Pinpoint the cell where the given text exists, returning its (X, Y) midpoint coordinate. 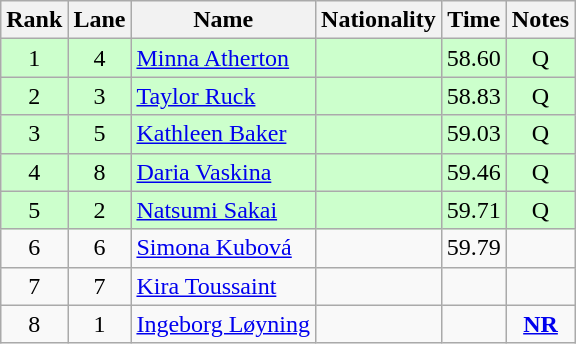
59.79 (474, 248)
Daria Vaskina (224, 172)
59.71 (474, 210)
59.46 (474, 172)
58.83 (474, 96)
58.60 (474, 58)
Name (224, 20)
Kathleen Baker (224, 134)
Time (474, 20)
Lane (100, 20)
Natsumi Sakai (224, 210)
Rank (34, 20)
NR (540, 324)
Minna Atherton (224, 58)
Notes (540, 20)
Kira Toussaint (224, 286)
Nationality (379, 20)
Simona Kubová (224, 248)
Taylor Ruck (224, 96)
Ingeborg Løyning (224, 324)
59.03 (474, 134)
